From the cell containing the given text, extract its center point as (X, Y) coordinate. 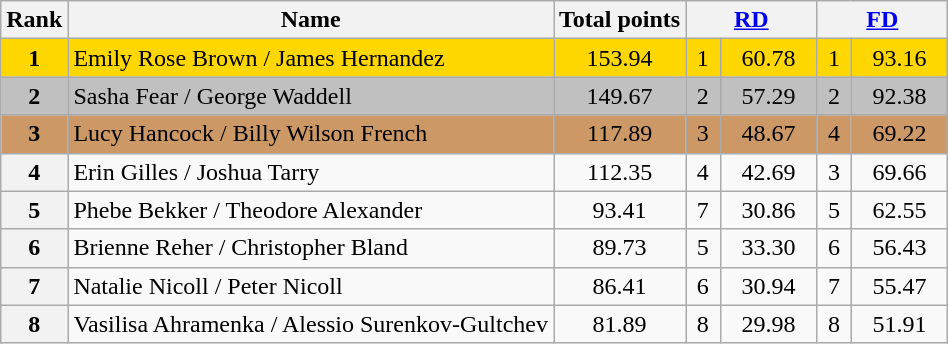
55.47 (900, 286)
Vasilisa Ahramenka / Alessio Surenkov-Gultchev (311, 324)
51.91 (900, 324)
RD (752, 20)
42.69 (768, 172)
29.98 (768, 324)
30.86 (768, 210)
Sasha Fear / George Waddell (311, 96)
33.30 (768, 248)
56.43 (900, 248)
Name (311, 20)
Erin Gilles / Joshua Tarry (311, 172)
117.89 (620, 134)
48.67 (768, 134)
Brienne Reher / Christopher Bland (311, 248)
93.41 (620, 210)
60.78 (768, 58)
Lucy Hancock / Billy Wilson French (311, 134)
149.67 (620, 96)
69.22 (900, 134)
Total points (620, 20)
62.55 (900, 210)
Rank (34, 20)
89.73 (620, 248)
92.38 (900, 96)
86.41 (620, 286)
93.16 (900, 58)
153.94 (620, 58)
69.66 (900, 172)
Natalie Nicoll / Peter Nicoll (311, 286)
FD (882, 20)
Phebe Bekker / Theodore Alexander (311, 210)
30.94 (768, 286)
81.89 (620, 324)
112.35 (620, 172)
Emily Rose Brown / James Hernandez (311, 58)
57.29 (768, 96)
